Return (X, Y) of the center of cell containing provided text 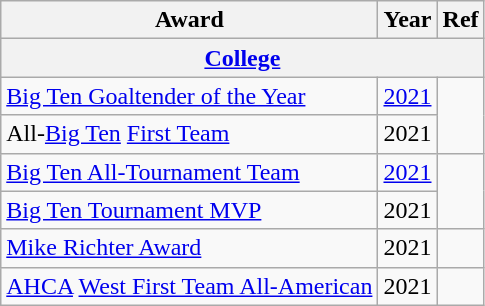
College (242, 58)
Award (190, 20)
Mike Richter Award (190, 248)
All-Big Ten First Team (190, 134)
Big Ten Tournament MVP (190, 210)
Year (408, 20)
Big Ten All-Tournament Team (190, 172)
Big Ten Goaltender of the Year (190, 96)
AHCA West First Team All-American (190, 286)
Ref (460, 20)
